For the text-containing cell, return its midpoint in (x, y) coordinate format. 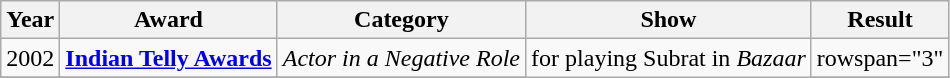
rowspan="3" (880, 58)
Category (401, 20)
Year (30, 20)
Actor in a Negative Role (401, 58)
for playing Subrat in Bazaar (669, 58)
Award (168, 20)
2002 (30, 58)
Show (669, 20)
Result (880, 20)
Indian Telly Awards (168, 58)
